Scan for the cell matching the given text and deliver its [X, Y] coordinate at center. 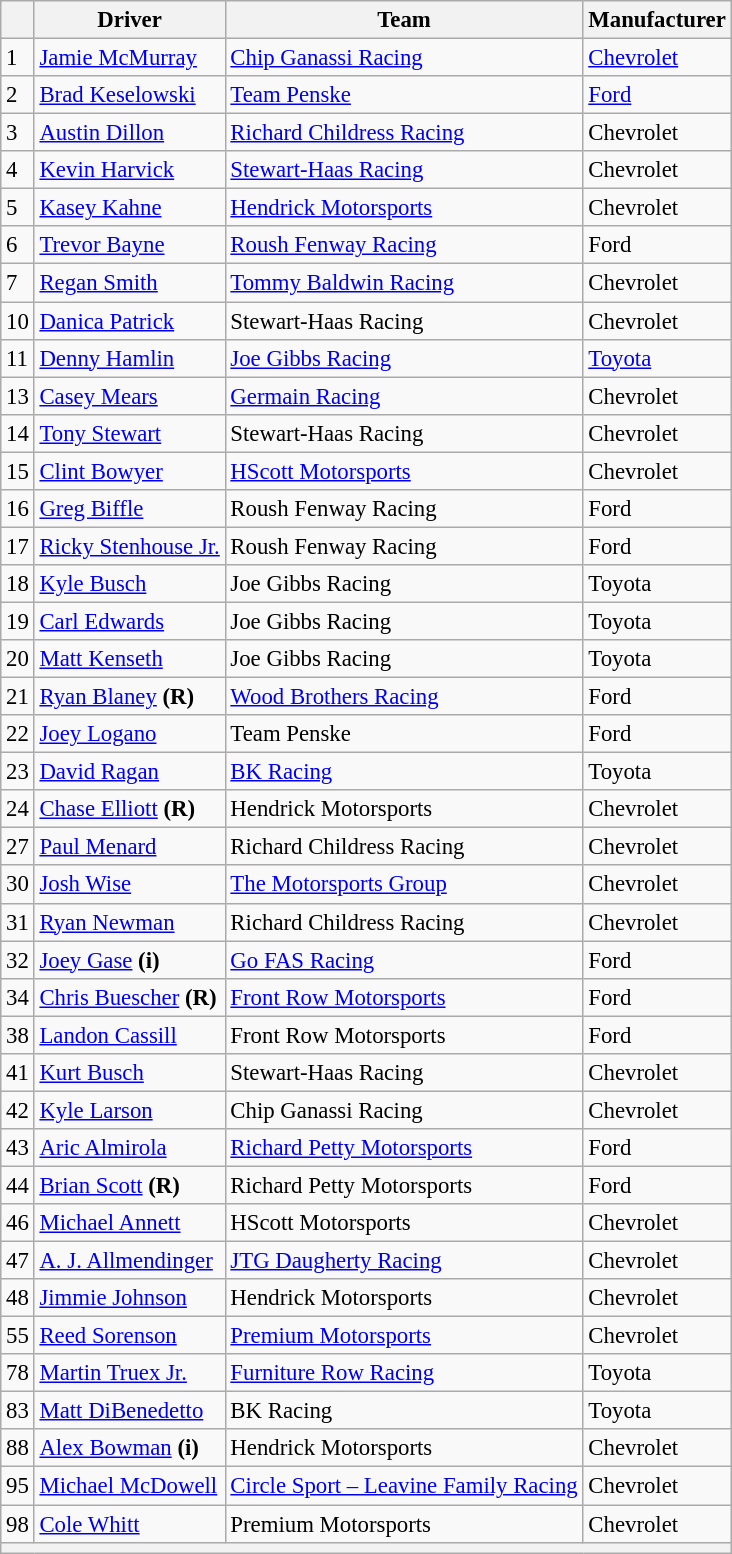
13 [18, 396]
14 [18, 433]
Reed Sorenson [130, 1336]
32 [18, 960]
Ryan Newman [130, 922]
Furniture Row Racing [404, 1373]
21 [18, 697]
Brian Scott (R) [130, 1185]
Danica Patrick [130, 321]
Kyle Larson [130, 1110]
20 [18, 659]
47 [18, 1261]
16 [18, 509]
10 [18, 321]
41 [18, 1073]
Tony Stewart [130, 433]
A. J. Allmendinger [130, 1261]
Ryan Blaney (R) [130, 697]
3 [18, 133]
55 [18, 1336]
1 [18, 58]
95 [18, 1486]
Josh Wise [130, 885]
5 [18, 208]
Kurt Busch [130, 1073]
Cole Whitt [130, 1524]
Aric Almirola [130, 1148]
Matt Kenseth [130, 659]
6 [18, 245]
38 [18, 1035]
Greg Biffle [130, 509]
Casey Mears [130, 396]
43 [18, 1148]
Kasey Kahne [130, 208]
Go FAS Racing [404, 960]
Alex Bowman (i) [130, 1449]
Brad Keselowski [130, 95]
19 [18, 621]
Kyle Busch [130, 584]
Paul Menard [130, 847]
Joey Logano [130, 734]
Denny Hamlin [130, 358]
Driver [130, 20]
23 [18, 772]
Germain Racing [404, 396]
Circle Sport – Leavine Family Racing [404, 1486]
Ricky Stenhouse Jr. [130, 546]
88 [18, 1449]
15 [18, 471]
Chris Buescher (R) [130, 997]
34 [18, 997]
Manufacturer [657, 20]
Jimmie Johnson [130, 1298]
11 [18, 358]
22 [18, 734]
Matt DiBenedetto [130, 1411]
30 [18, 885]
24 [18, 809]
Clint Bowyer [130, 471]
42 [18, 1110]
Kevin Harvick [130, 170]
31 [18, 922]
Trevor Bayne [130, 245]
18 [18, 584]
Team [404, 20]
48 [18, 1298]
17 [18, 546]
Joey Gase (i) [130, 960]
2 [18, 95]
Michael Annett [130, 1223]
46 [18, 1223]
Chase Elliott (R) [130, 809]
7 [18, 283]
83 [18, 1411]
Landon Cassill [130, 1035]
4 [18, 170]
Regan Smith [130, 283]
Carl Edwards [130, 621]
27 [18, 847]
Martin Truex Jr. [130, 1373]
The Motorsports Group [404, 885]
Tommy Baldwin Racing [404, 283]
Michael McDowell [130, 1486]
JTG Daugherty Racing [404, 1261]
78 [18, 1373]
98 [18, 1524]
44 [18, 1185]
Austin Dillon [130, 133]
Jamie McMurray [130, 58]
David Ragan [130, 772]
Wood Brothers Racing [404, 697]
